From the cell containing the given text, extract its center point as [X, Y] coordinate. 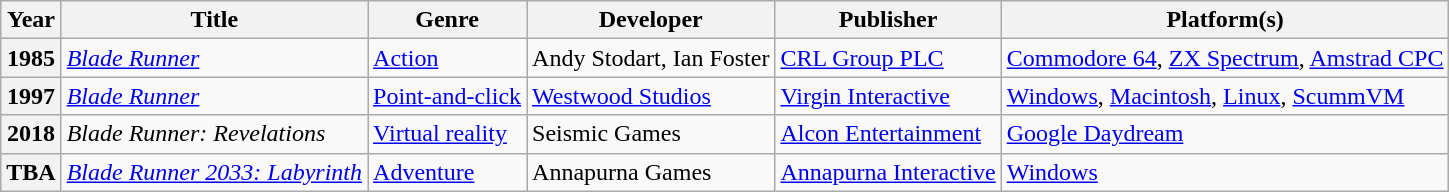
CRL Group PLC [888, 58]
TBA [31, 172]
Virgin Interactive [888, 96]
1985 [31, 58]
Year [31, 20]
Alcon Entertainment [888, 134]
Annapurna Games [651, 172]
Title [214, 20]
Action [448, 58]
Andy Stodart, Ian Foster [651, 58]
Platform(s) [1225, 20]
Google Daydream [1225, 134]
Seismic Games [651, 134]
2018 [31, 134]
Adventure [448, 172]
Publisher [888, 20]
Commodore 64, ZX Spectrum, Amstrad CPC [1225, 58]
Point-and-click [448, 96]
Blade Runner 2033: Labyrinth [214, 172]
Windows, Macintosh, Linux, ScummVM [1225, 96]
Developer [651, 20]
Blade Runner: Revelations [214, 134]
Westwood Studios [651, 96]
1997 [31, 96]
Virtual reality [448, 134]
Windows [1225, 172]
Genre [448, 20]
Annapurna Interactive [888, 172]
